Detect which cell encompasses the target text, then output its (X, Y) center coordinate. 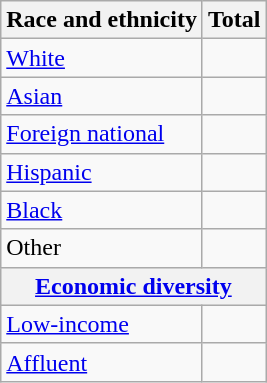
Foreign national (102, 134)
White (102, 58)
Asian (102, 96)
Economic diversity (134, 286)
Black (102, 210)
Low-income (102, 324)
Race and ethnicity (102, 20)
Other (102, 248)
Hispanic (102, 172)
Affluent (102, 362)
Total (234, 20)
